Identify which cell holds the provided text, then report its [x, y] central coordinate. 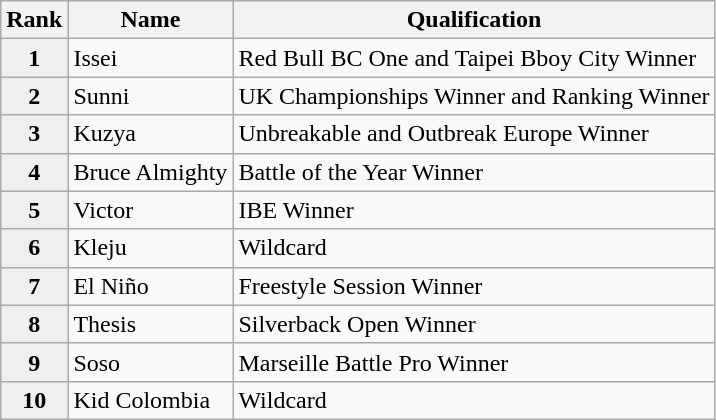
Unbreakable and Outbreak Europe Winner [474, 134]
7 [34, 286]
1 [34, 58]
2 [34, 96]
Freestyle Session Winner [474, 286]
3 [34, 134]
Silverback Open Winner [474, 324]
Marseille Battle Pro Winner [474, 362]
5 [34, 210]
Issei [150, 58]
Kid Colombia [150, 400]
Rank [34, 20]
Victor [150, 210]
10 [34, 400]
Red Bull BC One and Taipei Bboy City Winner [474, 58]
UK Championships Winner and Ranking Winner [474, 96]
IBE Winner [474, 210]
El Niño [150, 286]
4 [34, 172]
9 [34, 362]
6 [34, 248]
Battle of the Year Winner [474, 172]
Kleju [150, 248]
Soso [150, 362]
Thesis [150, 324]
Sunni [150, 96]
Kuzya [150, 134]
Bruce Almighty [150, 172]
Name [150, 20]
Qualification [474, 20]
8 [34, 324]
